Find where the given text appears and provide that cell's center as (x, y) coordinate. 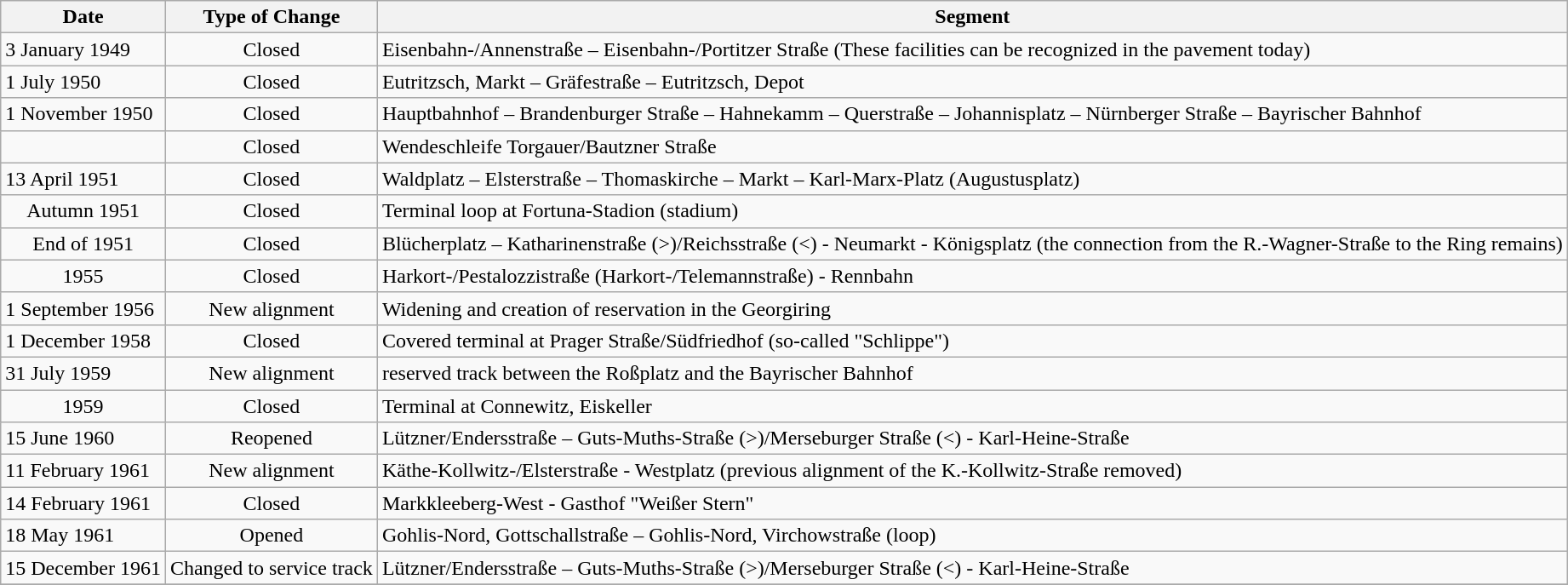
15 June 1960 (83, 439)
Markkleeberg-West - Gasthof "Weißer Stern" (972, 503)
14 February 1961 (83, 503)
Waldplatz – Elsterstraße – Thomaskirche – Markt – Karl-Marx-Platz (Augustusplatz) (972, 179)
3 January 1949 (83, 49)
Type of Change (271, 17)
Reopened (271, 439)
11 February 1961 (83, 471)
Opened (271, 536)
Gohlis-Nord, Gottschallstraße – Gohlis-Nord, Virchowstraße (loop) (972, 536)
Hauptbahnhof – Brandenburger Straße – Hahnekamm – Querstraße – Johannisplatz – Nürnberger Straße – Bayrischer Bahnhof (972, 114)
18 May 1961 (83, 536)
15 December 1961 (83, 568)
Harkort-/Pestalozzistraße (Harkort-/Telemannstraße) - Rennbahn (972, 276)
Segment (972, 17)
Autumn 1951 (83, 211)
31 July 1959 (83, 373)
1 December 1958 (83, 341)
Terminal loop at Fortuna-Stadion (stadium) (972, 211)
Eutritzsch, Markt – Gräfestraße – Eutritzsch, Depot (972, 82)
Terminal at Connewitz, Eiskeller (972, 406)
Covered terminal at Prager Straße/Südfriedhof (so-called "Schlippe") (972, 341)
Widening and creation of reservation in the Georgiring (972, 308)
1 July 1950 (83, 82)
Changed to service track (271, 568)
1 September 1956 (83, 308)
Date (83, 17)
reserved track between the Roßplatz and the Bayrischer Bahnhof (972, 373)
13 April 1951 (83, 179)
Blücherplatz – Katharinenstraße (>)/Reichsstraße (<) - Neumarkt - Königsplatz (the connection from the R.-Wagner-Straße to the Ring remains) (972, 244)
1955 (83, 276)
1959 (83, 406)
Eisenbahn-/Annenstraße – Eisenbahn-/Portitzer Straße (These facilities can be recognized in the pavement today) (972, 49)
End of 1951 (83, 244)
Käthe-Kollwitz-/Elsterstraße - Westplatz (previous alignment of the K.-Kollwitz-Straße removed) (972, 471)
Wendeschleife Torgauer/Bautzner Straße (972, 146)
1 November 1950 (83, 114)
